Capture the cell that displays the provided text and extract its [x, y] central coordinate. 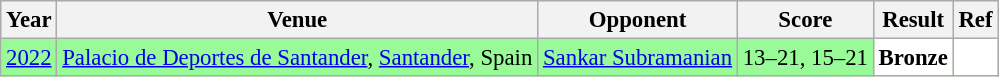
Opponent [638, 20]
Sankar Subramanian [638, 58]
Result [913, 20]
Bronze [913, 58]
Palacio de Deportes de Santander, Santander, Spain [298, 58]
Year [29, 20]
Score [805, 20]
2022 [29, 58]
Ref [976, 20]
Venue [298, 20]
13–21, 15–21 [805, 58]
